Locate the cell with the specified text and output its [x, y] center coordinate. 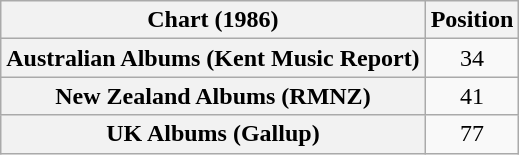
34 [472, 58]
Chart (1986) [213, 20]
UK Albums (Gallup) [213, 134]
77 [472, 134]
Position [472, 20]
New Zealand Albums (RMNZ) [213, 96]
41 [472, 96]
Australian Albums (Kent Music Report) [213, 58]
